Output the (X, Y) coordinate of the center of the cell containing the given text.  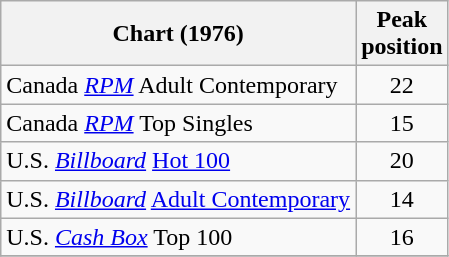
14 (402, 199)
Peakposition (402, 34)
16 (402, 237)
Canada RPM Top Singles (178, 123)
Canada RPM Adult Contemporary (178, 85)
U.S. Billboard Hot 100 (178, 161)
U.S. Cash Box Top 100 (178, 237)
U.S. Billboard Adult Contemporary (178, 199)
20 (402, 161)
22 (402, 85)
Chart (1976) (178, 34)
15 (402, 123)
